Return (x, y) of the center of cell containing provided text 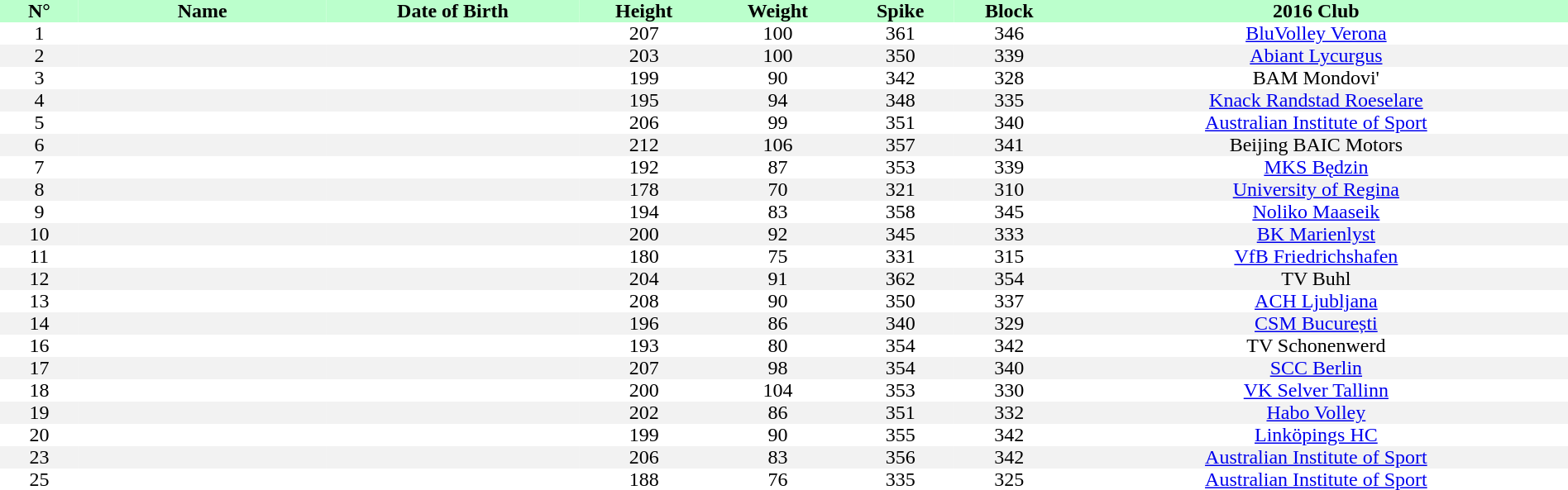
12 (40, 279)
14 (40, 324)
356 (901, 458)
16 (40, 345)
335 (1009, 101)
4 (40, 101)
13 (40, 301)
75 (777, 256)
Spike (901, 12)
Abiant Lycurgus (1317, 56)
MKS Będzin (1317, 167)
178 (643, 190)
98 (777, 369)
2016 Club (1317, 12)
10 (40, 235)
1 (40, 33)
208 (643, 301)
Date of Birth (453, 12)
20 (40, 435)
203 (643, 56)
BluVolley Verona (1317, 33)
3 (40, 78)
91 (777, 279)
315 (1009, 256)
Linköpings HC (1317, 435)
11 (40, 256)
358 (901, 212)
BAM Mondovi' (1317, 78)
Name (203, 12)
Block (1009, 12)
VK Selver Tallinn (1317, 390)
17 (40, 369)
332 (1009, 413)
337 (1009, 301)
346 (1009, 33)
357 (901, 145)
5 (40, 122)
23 (40, 458)
106 (777, 145)
Weight (777, 12)
BK Marienlyst (1317, 235)
362 (901, 279)
193 (643, 345)
94 (777, 101)
Height (643, 12)
ACH Ljubljana (1317, 301)
8 (40, 190)
99 (777, 122)
Beijing BAIC Motors (1317, 145)
204 (643, 279)
192 (643, 167)
333 (1009, 235)
18 (40, 390)
19 (40, 413)
104 (777, 390)
195 (643, 101)
87 (777, 167)
212 (643, 145)
321 (901, 190)
2 (40, 56)
330 (1009, 390)
196 (643, 324)
328 (1009, 78)
SCC Berlin (1317, 369)
7 (40, 167)
361 (901, 33)
70 (777, 190)
348 (901, 101)
80 (777, 345)
Knack Randstad Roeselare (1317, 101)
TV Buhl (1317, 279)
N° (40, 12)
Noliko Maaseik (1317, 212)
180 (643, 256)
TV Schonenwerd (1317, 345)
331 (901, 256)
194 (643, 212)
355 (901, 435)
9 (40, 212)
Habo Volley (1317, 413)
VfB Friedrichshafen (1317, 256)
202 (643, 413)
CSM București (1317, 324)
341 (1009, 145)
329 (1009, 324)
6 (40, 145)
310 (1009, 190)
University of Regina (1317, 190)
92 (777, 235)
